From the cell containing the given text, extract its center point as (x, y) coordinate. 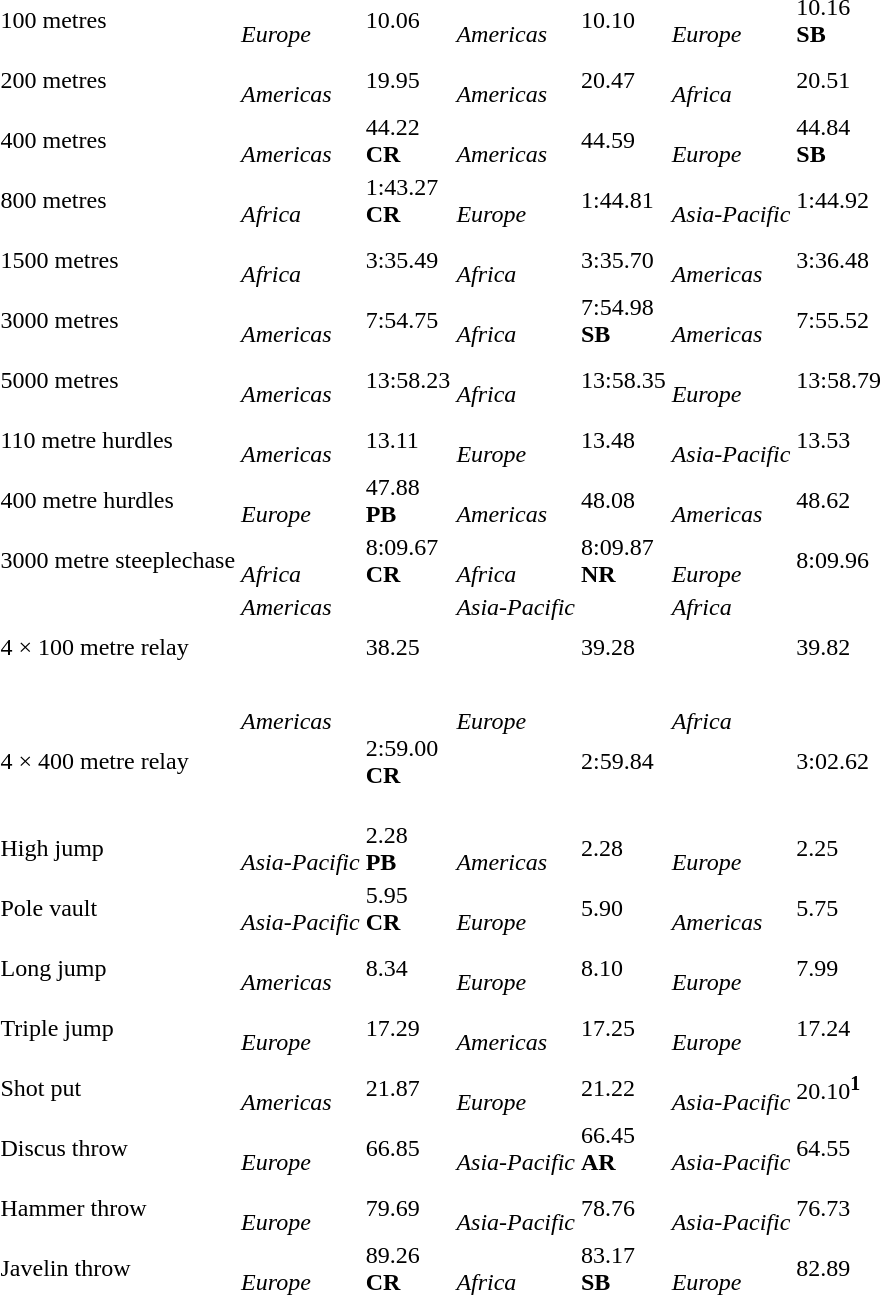
21.22 (624, 1088)
5.95CR (408, 908)
13:58.35 (624, 380)
5.90 (624, 908)
8.34 (408, 968)
3:35.49 (408, 260)
13:58.23 (408, 380)
21.87 (408, 1088)
7:54.75 (408, 320)
19.95 (408, 80)
2.28 (624, 848)
17.25 (624, 1028)
8:09.67CR (408, 560)
1:43.27CR (408, 200)
44.22 CR (408, 140)
13.11 (408, 440)
8.10 (624, 968)
66.45AR (624, 1148)
66.85 (408, 1148)
47.88PB (408, 500)
3:35.70 (624, 260)
79.69 (408, 1208)
2:59.00CR (408, 762)
2:59.84 (624, 762)
17.29 (408, 1028)
38.25 (408, 648)
13.48 (624, 440)
48.08 (624, 500)
78.76 (624, 1208)
7:54.98SB (624, 320)
39.28 (624, 648)
8:09.87NR (624, 560)
20.47 (624, 80)
1:44.81 (624, 200)
2.28PB (408, 848)
44.59 (624, 140)
